Output the (X, Y) coordinate of the center of the cell containing the given text.  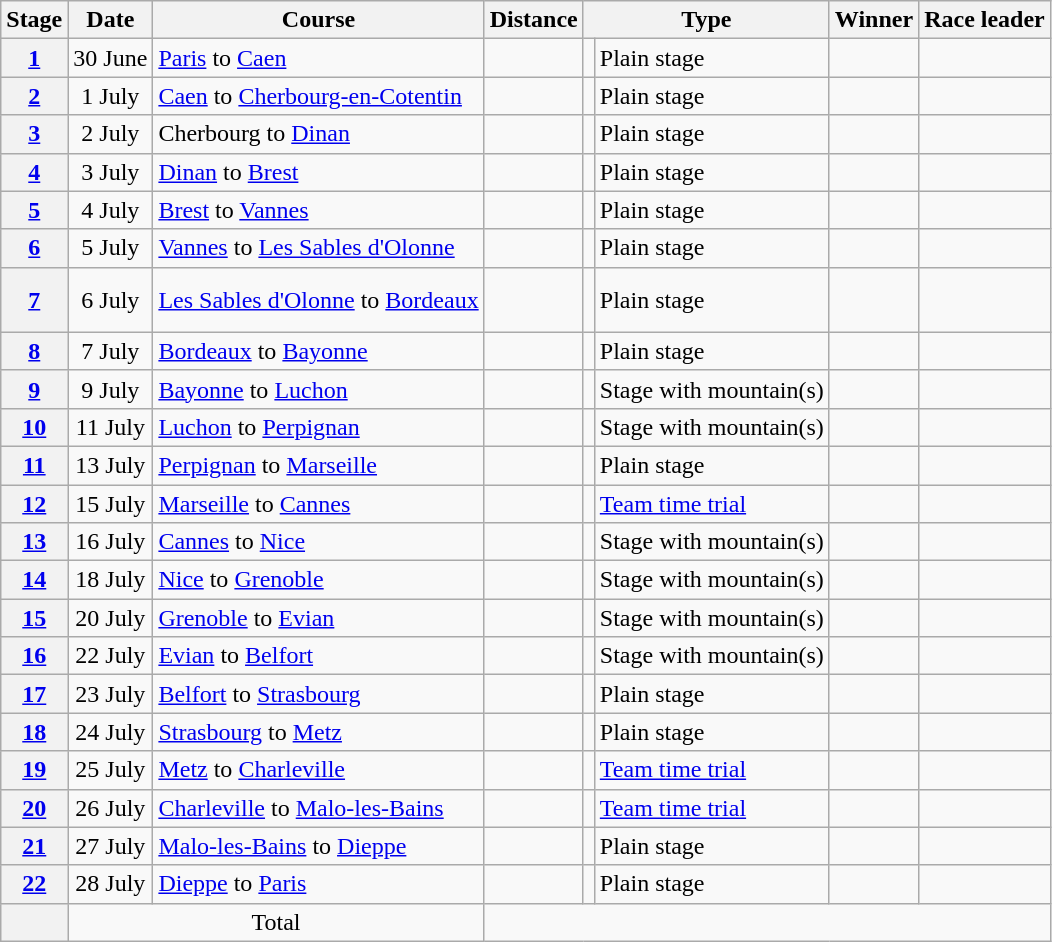
9 July (110, 389)
Bayonne to Luchon (318, 389)
Belfort to Strasbourg (318, 694)
Total (276, 922)
16 July (110, 542)
Date (110, 20)
2 (34, 96)
22 July (110, 656)
15 (34, 618)
Winner (874, 20)
27 July (110, 846)
16 (34, 656)
9 (34, 389)
20 (34, 808)
30 June (110, 58)
28 July (110, 884)
18 (34, 732)
Les Sables d'Olonne to Bordeaux (318, 300)
17 (34, 694)
13 July (110, 465)
Malo-les-Bains to Dieppe (318, 846)
24 July (110, 732)
10 (34, 427)
Nice to Grenoble (318, 580)
Evian to Belfort (318, 656)
Marseille to Cannes (318, 503)
Perpignan to Marseille (318, 465)
6 (34, 248)
25 July (110, 770)
5 (34, 210)
14 (34, 580)
13 (34, 542)
Stage (34, 20)
Strasbourg to Metz (318, 732)
15 July (110, 503)
Course (318, 20)
6 July (110, 300)
12 (34, 503)
Bordeaux to Bayonne (318, 351)
Cherbourg to Dinan (318, 134)
19 (34, 770)
Cannes to Nice (318, 542)
7 July (110, 351)
Grenoble to Evian (318, 618)
1 (34, 58)
18 July (110, 580)
Type (706, 20)
4 (34, 172)
11 (34, 465)
23 July (110, 694)
7 (34, 300)
3 July (110, 172)
Dinan to Brest (318, 172)
Paris to Caen (318, 58)
Charleville to Malo-les-Bains (318, 808)
22 (34, 884)
Race leader (985, 20)
Luchon to Perpignan (318, 427)
11 July (110, 427)
Distance (534, 20)
Caen to Cherbourg-en-Cotentin (318, 96)
8 (34, 351)
1 July (110, 96)
Vannes to Les Sables d'Olonne (318, 248)
21 (34, 846)
3 (34, 134)
20 July (110, 618)
Dieppe to Paris (318, 884)
26 July (110, 808)
2 July (110, 134)
Metz to Charleville (318, 770)
Brest to Vannes (318, 210)
5 July (110, 248)
4 July (110, 210)
